For the text-containing cell, return its midpoint in [x, y] coordinate format. 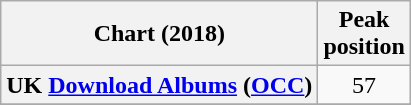
Chart (2018) [160, 34]
UK Download Albums (OCC) [160, 85]
57 [364, 85]
Peakposition [364, 34]
